Scan for the cell matching the given text and deliver its [X, Y] coordinate at center. 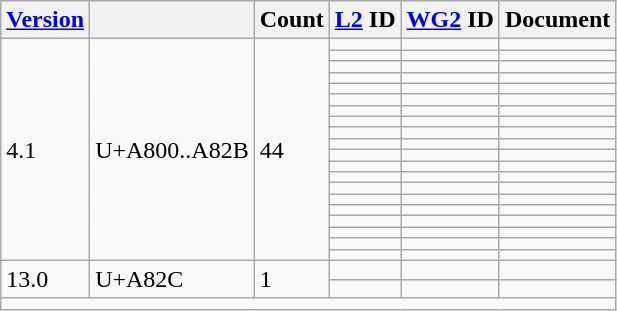
Document [557, 20]
44 [292, 150]
1 [292, 279]
Count [292, 20]
U+A800..A82B [172, 150]
L2 ID [365, 20]
WG2 ID [450, 20]
4.1 [46, 150]
Version [46, 20]
13.0 [46, 279]
U+A82C [172, 279]
